Search for the cell housing the specified text and yield its (X, Y) center coordinate. 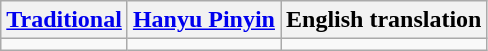
English translation (383, 20)
Hanyu Pinyin (204, 20)
Traditional (64, 20)
